Return [X, Y] of the center of cell containing provided text 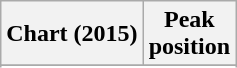
Chart (2015) [72, 34]
Peakposition [189, 34]
